Provide the [X, Y] coordinate of the cell's center where the given text is located.  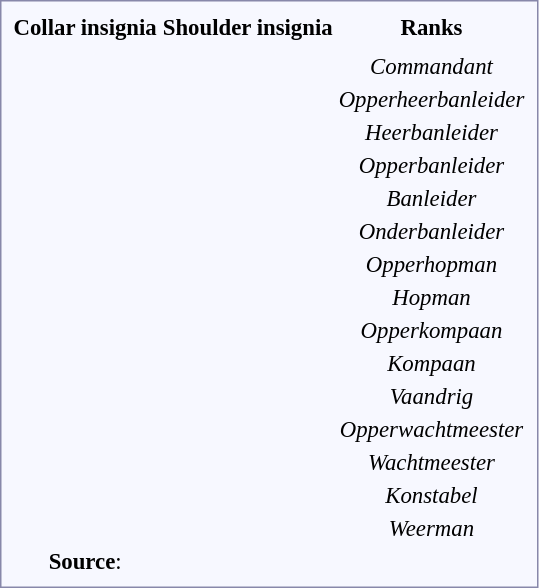
Collar insignia [85, 27]
Kompaan [432, 363]
Opperkompaan [432, 330]
Hopman [432, 297]
Onderbanleider [432, 231]
Commandant [432, 66]
Opperhopman [432, 264]
Heerbanleider [432, 132]
Banleider [432, 198]
Ranks [432, 27]
Weerman [432, 528]
Opperheerbanleider [432, 99]
Shoulder insignia [248, 27]
Source: [85, 561]
Konstabel [432, 495]
Vaandrig [432, 396]
Opperwachtmeester [432, 429]
Wachtmeester [432, 462]
Opperbanleider [432, 165]
